Detect which cell encompasses the target text, then output its (x, y) center coordinate. 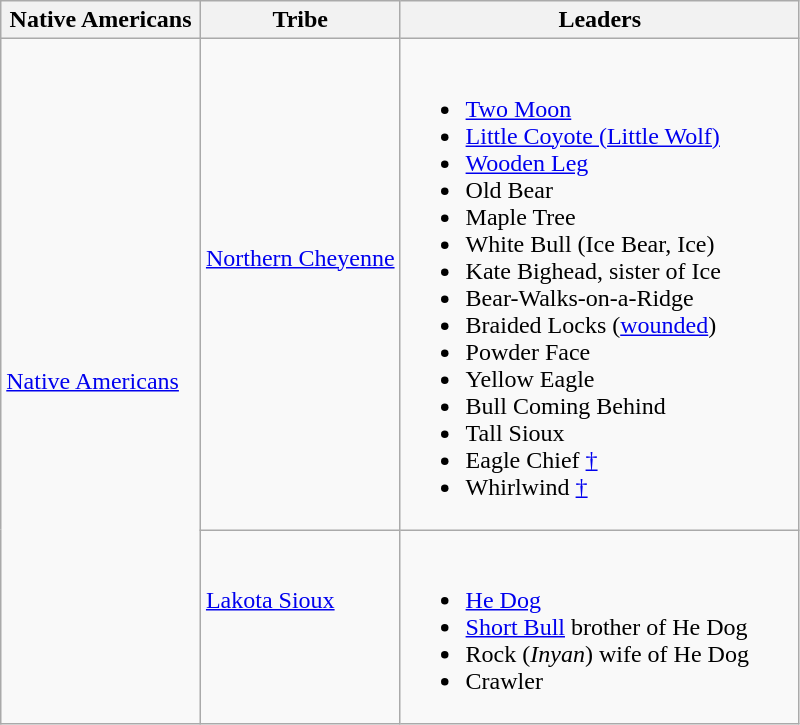
Leaders (600, 20)
Tribe (300, 20)
Northern Cheyenne (300, 284)
Lakota Sioux (300, 627)
He DogShort Bull brother of He DogRock (Inyan) wife of He DogCrawler (600, 627)
